Identify which cell holds the provided text, then report its (x, y) central coordinate. 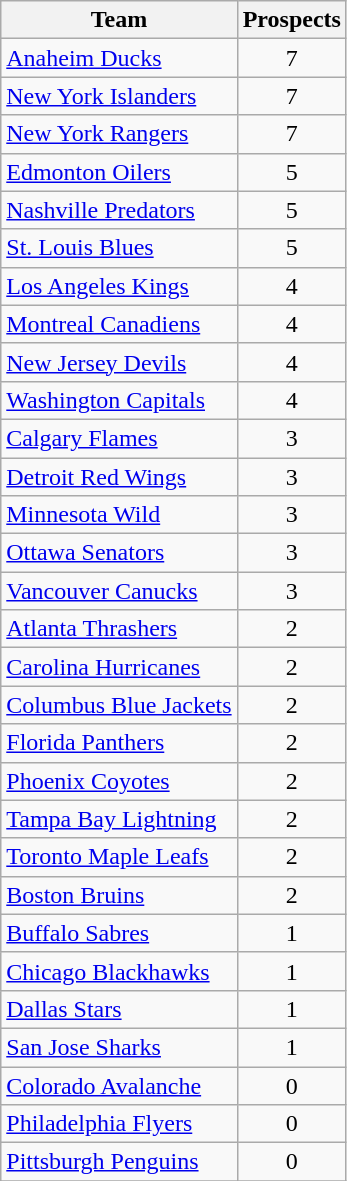
Buffalo Sabres (119, 933)
Toronto Maple Leafs (119, 857)
Calgary Flames (119, 438)
Colorado Avalanche (119, 1085)
San Jose Sharks (119, 1047)
Minnesota Wild (119, 515)
Washington Capitals (119, 400)
New Jersey Devils (119, 362)
Boston Bruins (119, 895)
New York Islanders (119, 96)
Prospects (292, 20)
Carolina Hurricanes (119, 667)
Philadelphia Flyers (119, 1124)
Florida Panthers (119, 743)
Columbus Blue Jackets (119, 705)
Edmonton Oilers (119, 172)
Dallas Stars (119, 1009)
Team (119, 20)
Nashville Predators (119, 210)
Montreal Canadiens (119, 324)
Atlanta Thrashers (119, 629)
Chicago Blackhawks (119, 971)
Pittsburgh Penguins (119, 1162)
Tampa Bay Lightning (119, 819)
New York Rangers (119, 134)
Ottawa Senators (119, 553)
Detroit Red Wings (119, 477)
Anaheim Ducks (119, 58)
Phoenix Coyotes (119, 781)
St. Louis Blues (119, 248)
Vancouver Canucks (119, 591)
Los Angeles Kings (119, 286)
